Pinpoint the cell where the given text exists, returning its (x, y) midpoint coordinate. 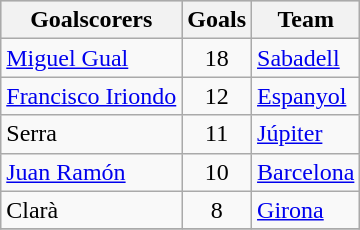
Goals (217, 20)
Miguel Gual (92, 58)
Goalscorers (92, 20)
8 (217, 210)
Girona (306, 210)
Juan Ramón (92, 172)
Francisco Iriondo (92, 96)
Júpiter (306, 134)
Barcelona (306, 172)
18 (217, 58)
12 (217, 96)
Clarà (92, 210)
Espanyol (306, 96)
Sabadell (306, 58)
Serra (92, 134)
10 (217, 172)
11 (217, 134)
Team (306, 20)
